Search for the cell housing the specified text and yield its [X, Y] center coordinate. 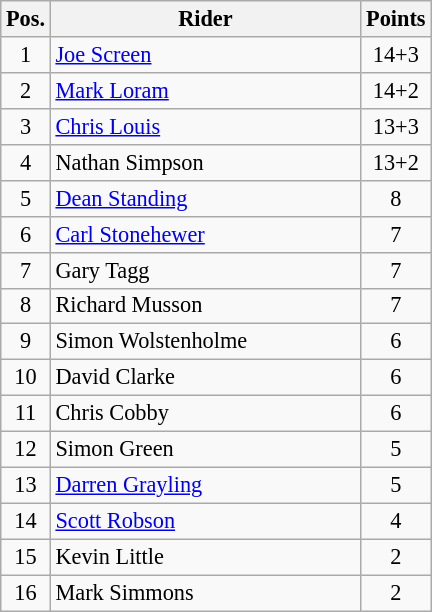
14+2 [396, 90]
Gary Tagg [205, 270]
16 [26, 593]
Simon Green [205, 450]
12 [26, 450]
Mark Loram [205, 90]
Nathan Simpson [205, 162]
13 [26, 485]
Chris Louis [205, 126]
Darren Grayling [205, 485]
Carl Stonehewer [205, 234]
David Clarke [205, 378]
13+3 [396, 126]
Kevin Little [205, 557]
Simon Wolstenholme [205, 342]
14+3 [396, 55]
Pos. [26, 19]
Chris Cobby [205, 414]
Richard Musson [205, 306]
3 [26, 126]
Rider [205, 19]
Mark Simmons [205, 593]
Points [396, 19]
1 [26, 55]
10 [26, 378]
13+2 [396, 162]
14 [26, 521]
Joe Screen [205, 55]
9 [26, 342]
Scott Robson [205, 521]
11 [26, 414]
15 [26, 557]
Dean Standing [205, 198]
